Pinpoint the cell where the given text exists, returning its [X, Y] midpoint coordinate. 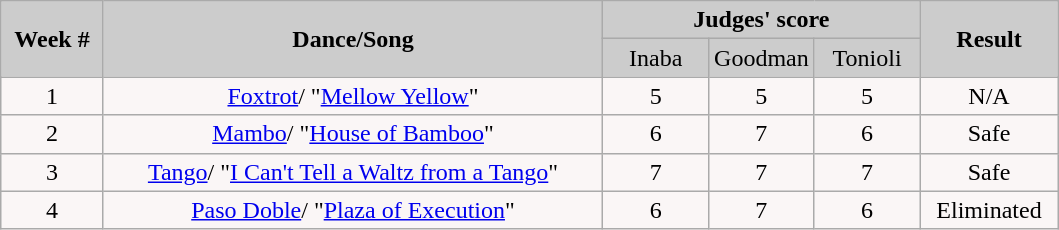
4 [52, 210]
Week # [52, 39]
Foxtrot/ "Mellow Yellow" [353, 96]
Result [989, 39]
2 [52, 134]
Inaba [656, 58]
Judges' score [762, 20]
Eliminated [989, 210]
Dance/Song [353, 39]
Paso Doble/ "Plaza of Execution" [353, 210]
N/A [989, 96]
Goodman [762, 58]
Tonioli [867, 58]
1 [52, 96]
Mambo/ "House of Bamboo" [353, 134]
3 [52, 172]
Tango/ "I Can't Tell a Waltz from a Tango" [353, 172]
